Locate the cell with the specified text and output its [X, Y] center coordinate. 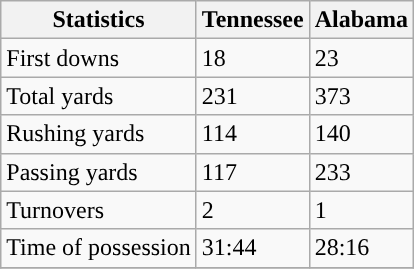
373 [361, 96]
Rushing yards [99, 134]
31:44 [252, 248]
117 [252, 172]
114 [252, 134]
Total yards [99, 96]
Time of possession [99, 248]
Alabama [361, 20]
28:16 [361, 248]
2 [252, 210]
Tennessee [252, 20]
1 [361, 210]
Statistics [99, 20]
18 [252, 58]
Turnovers [99, 210]
233 [361, 172]
140 [361, 134]
231 [252, 96]
23 [361, 58]
Passing yards [99, 172]
First downs [99, 58]
